Locate the cell with the specified text and output its (X, Y) center coordinate. 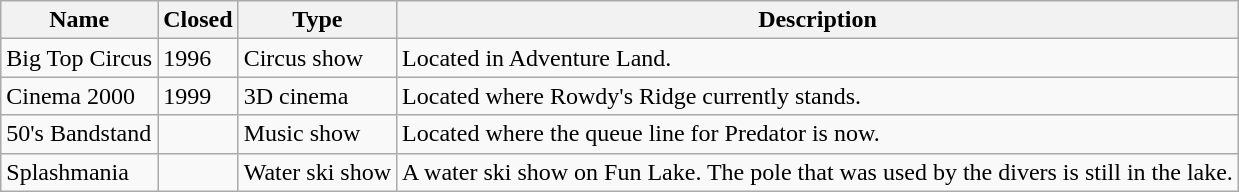
Description (818, 20)
3D cinema (317, 96)
Cinema 2000 (80, 96)
Music show (317, 134)
Closed (198, 20)
Circus show (317, 58)
Big Top Circus (80, 58)
Located where the queue line for Predator is now. (818, 134)
50's Bandstand (80, 134)
Located where Rowdy's Ridge currently stands. (818, 96)
A water ski show on Fun Lake. The pole that was used by the divers is still in the lake. (818, 172)
Located in Adventure Land. (818, 58)
Splashmania (80, 172)
Water ski show (317, 172)
Name (80, 20)
Type (317, 20)
1999 (198, 96)
1996 (198, 58)
